Determine the (X, Y) coordinate at the center of the cell enclosing the given text.  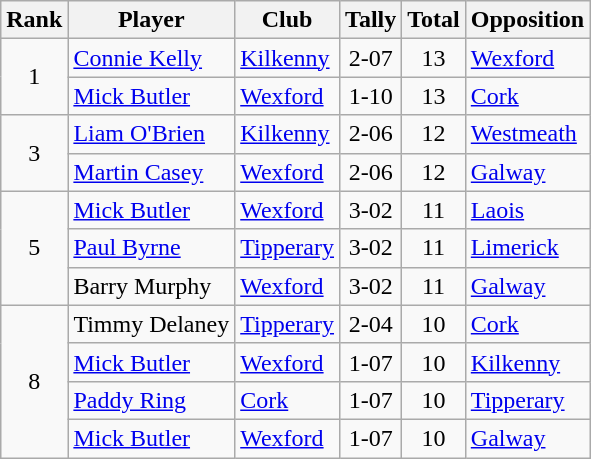
Total (434, 20)
Laois (527, 210)
Barry Murphy (152, 286)
1-10 (371, 96)
Club (288, 20)
2-04 (371, 324)
1 (34, 77)
5 (34, 248)
8 (34, 381)
Connie Kelly (152, 58)
Paul Byrne (152, 248)
Player (152, 20)
Rank (34, 20)
Limerick (527, 248)
Martin Casey (152, 172)
Tally (371, 20)
Opposition (527, 20)
Paddy Ring (152, 400)
2-07 (371, 58)
Timmy Delaney (152, 324)
3 (34, 153)
Liam O'Brien (152, 134)
Westmeath (527, 134)
